Provide the (X, Y) coordinate of the cell's center where the given text is located.  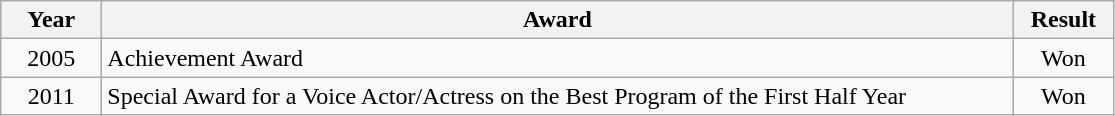
2005 (52, 58)
Award (558, 20)
2011 (52, 96)
Year (52, 20)
Achievement Award (558, 58)
Special Award for a Voice Actor/Actress on the Best Program of the First Half Year (558, 96)
Result (1064, 20)
